Provide the [x, y] coordinate of the cell's center where the given text is located.  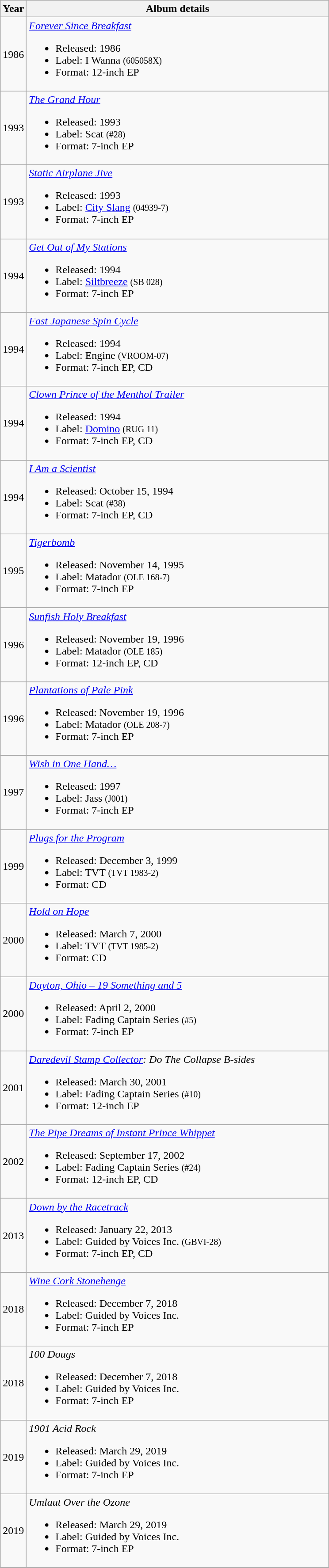
Sunfish Holy BreakfastReleased: November 19, 1996Label: Matador (OLE 185)Format: 12-inch EP, CD [178, 644]
Hold on HopeReleased: March 7, 2000Label: TVT (TVT 1985-2)Format: CD [178, 940]
1999 [13, 866]
Get Out of My StationsReleased: 1994Label: Siltbreeze (SB 028)Format: 7-inch EP [178, 276]
2001 [13, 1088]
100 DougsReleased: December 7, 2018Label: Guided by Voices Inc.Format: 7-inch EP [178, 1383]
Down by the RacetrackReleased: January 22, 2013Label: Guided by Voices Inc. (GBVI-28)Format: 7-inch EP, CD [178, 1236]
Clown Prince of the Menthol TrailerReleased: 1994Label: Domino (RUG 11)Format: 7-inch EP, CD [178, 423]
Album details [178, 9]
I Am a ScientistReleased: October 15, 1994Label: Scat (#38)Format: 7-inch EP, CD [178, 497]
Plugs for the ProgramReleased: December 3, 1999Label: TVT (TVT 1983-2)Format: CD [178, 866]
2013 [13, 1236]
1901 Acid RockReleased: March 29, 2019Label: Guided by Voices Inc.Format: 7-inch EP [178, 1457]
Umlaut Over the OzoneReleased: March 29, 2019Label: Guided by Voices Inc.Format: 7-inch EP [178, 1531]
2002 [13, 1161]
Plantations of Pale PinkReleased: November 19, 1996Label: Matador (OLE 208-7)Format: 7-inch EP [178, 719]
The Grand HourReleased: 1993Label: Scat (#28)Format: 7-inch EP [178, 128]
TigerbombReleased: November 14, 1995Label: Matador (OLE 168-7)Format: 7-inch EP [178, 571]
Fast Japanese Spin CycleReleased: 1994Label: Engine (VROOM-07)Format: 7-inch EP, CD [178, 349]
Wine Cork StonehengeReleased: December 7, 2018Label: Guided by Voices Inc.Format: 7-inch EP [178, 1309]
Wish in One Hand…Released: 1997Label: Jass (J001)Format: 7-inch EP [178, 792]
1997 [13, 792]
Year [13, 9]
Dayton, Ohio – 19 Something and 5 Released: April 2, 2000Label: Fading Captain Series (#5)Format: 7-inch EP [178, 1014]
1986 [13, 54]
1995 [13, 571]
Static Airplane JiveReleased: 1993Label: City Slang (04939-7)Format: 7-inch EP [178, 202]
The Pipe Dreams of Instant Prince WhippetReleased: September 17, 2002Label: Fading Captain Series (#24)Format: 12-inch EP, CD [178, 1161]
Forever Since BreakfastReleased: 1986Label: I Wanna (605058X)Format: 12-inch EP [178, 54]
Daredevil Stamp Collector: Do The Collapse B-sidesReleased: March 30, 2001Label: Fading Captain Series (#10)Format: 12-inch EP [178, 1088]
